Determine the [X, Y] coordinate at the center of the cell enclosing the given text.  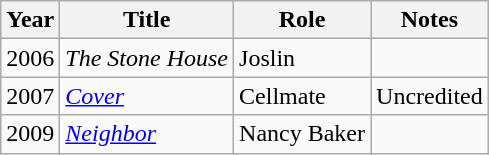
Title [147, 20]
2009 [30, 134]
Uncredited [430, 96]
2007 [30, 96]
Cellmate [302, 96]
Cover [147, 96]
Nancy Baker [302, 134]
Joslin [302, 58]
The Stone House [147, 58]
Neighbor [147, 134]
2006 [30, 58]
Notes [430, 20]
Year [30, 20]
Role [302, 20]
